Determine the (x, y) coordinate at the center of the cell enclosing the given text.  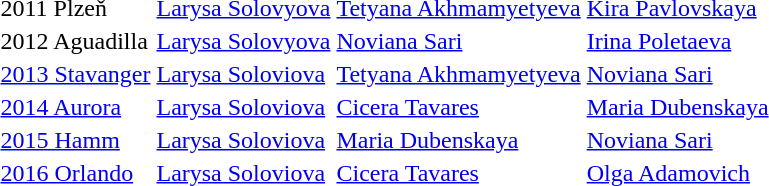
Cicera Tavares (458, 107)
Noviana Sari (458, 41)
Maria Dubenskaya (458, 140)
Tetyana Akhmamyetyeva (458, 74)
Larysa Solovyova (244, 41)
